Identify which cell holds the provided text, then report its (X, Y) central coordinate. 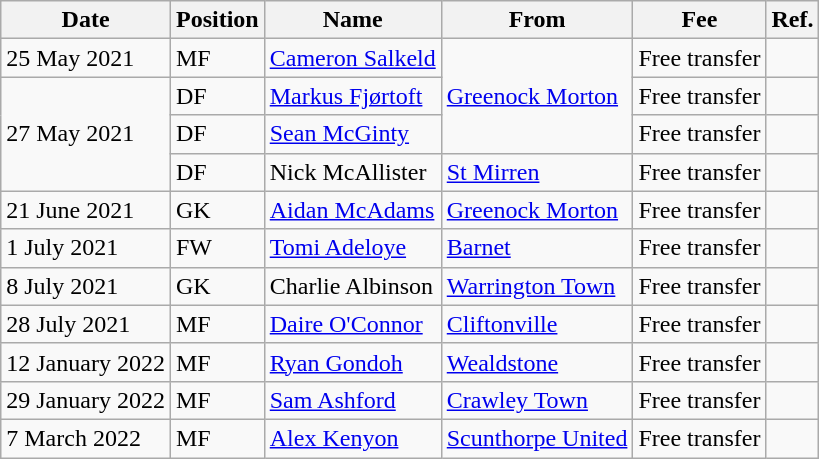
FW (217, 248)
Sam Ashford (352, 400)
Date (86, 20)
7 March 2022 (86, 438)
Scunthorpe United (537, 438)
Barnet (537, 248)
From (537, 20)
Nick McAllister (352, 172)
Cameron Salkeld (352, 58)
27 May 2021 (86, 134)
Wealdstone (537, 362)
Markus Fjørtoft (352, 96)
21 June 2021 (86, 210)
Ref. (792, 20)
Cliftonville (537, 324)
8 July 2021 (86, 286)
Fee (700, 20)
Alex Kenyon (352, 438)
1 July 2021 (86, 248)
28 July 2021 (86, 324)
29 January 2022 (86, 400)
Position (217, 20)
25 May 2021 (86, 58)
12 January 2022 (86, 362)
Tomi Adeloye (352, 248)
Ryan Gondoh (352, 362)
Daire O'Connor (352, 324)
St Mirren (537, 172)
Name (352, 20)
Sean McGinty (352, 134)
Charlie Albinson (352, 286)
Crawley Town (537, 400)
Aidan McAdams (352, 210)
Warrington Town (537, 286)
